Pinpoint the cell where the given text exists, returning its [x, y] midpoint coordinate. 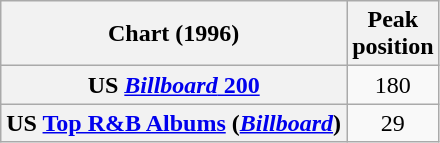
Chart (1996) [174, 34]
29 [393, 123]
US Top R&B Albums (Billboard) [174, 123]
Peak position [393, 34]
180 [393, 85]
US Billboard 200 [174, 85]
